Pinpoint the cell where the given text exists, returning its [x, y] midpoint coordinate. 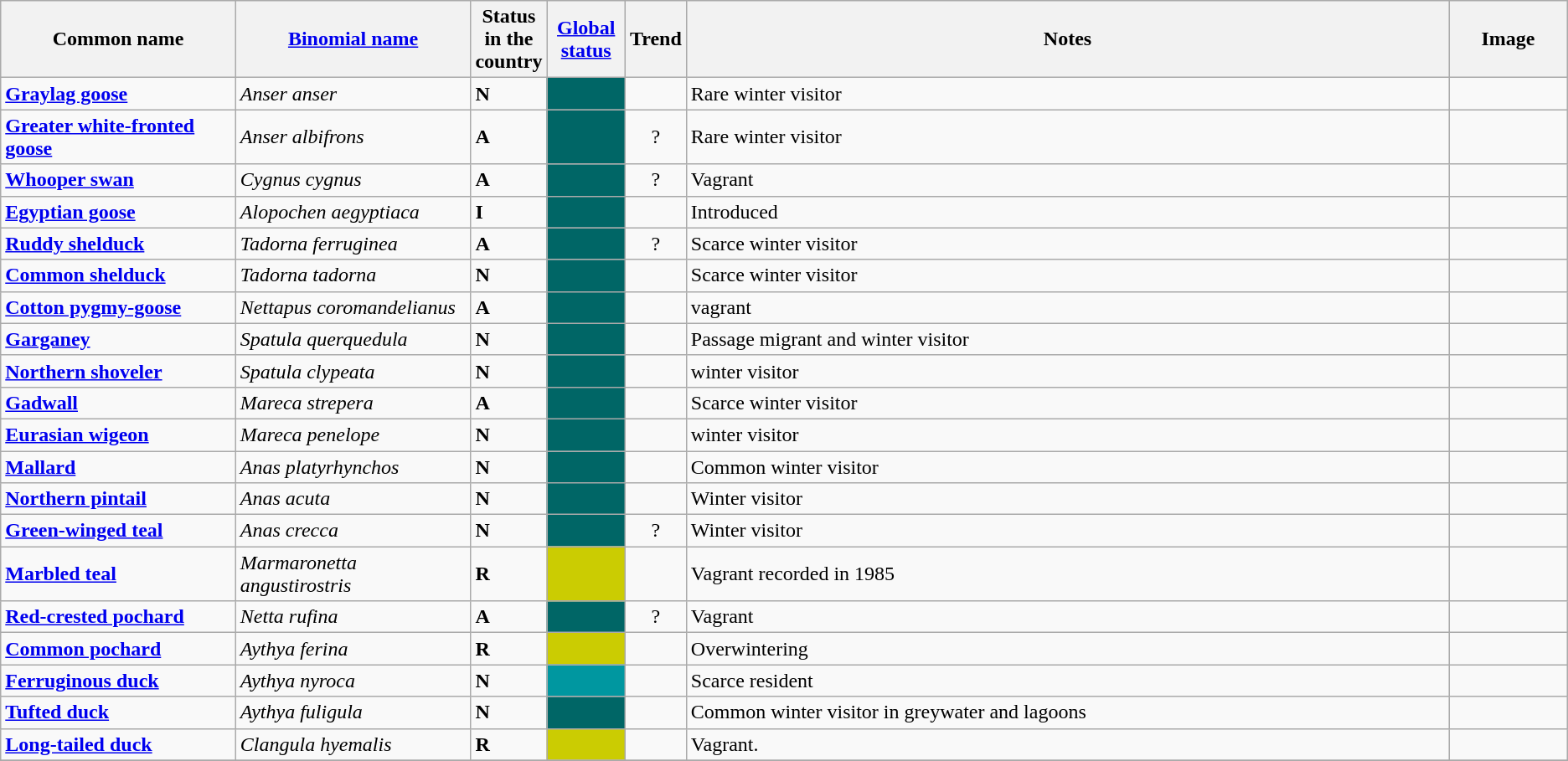
Marmaronetta angustirostris [353, 574]
Binomial name [353, 39]
Long-tailed duck [119, 744]
I [509, 212]
Common pochard [119, 649]
Passage migrant and winter visitor [1067, 339]
Scarce resident [1067, 681]
Red-crested pochard [119, 617]
Netta rufina [353, 617]
Greater white-fronted goose [119, 137]
Whooper swan [119, 180]
Gadwall [119, 403]
Anas platyrhynchos [353, 466]
Cotton pygmy-goose [119, 307]
Garganey [119, 339]
Trend [655, 39]
Marbled teal [119, 574]
Mareca strepera [353, 403]
Image [1508, 39]
Ferruginous duck [119, 681]
Egyptian goose [119, 212]
Status in the country [509, 39]
Eurasian wigeon [119, 434]
Aythya ferina [353, 649]
Common winter visitor [1067, 466]
Notes [1067, 39]
Ruddy shelduck [119, 244]
Spatula clypeata [353, 371]
Anas acuta [353, 499]
Anser anser [353, 94]
Alopochen aegyptiaca [353, 212]
Common winter visitor in greywater and lagoons [1067, 712]
Aythya nyroca [353, 681]
Nettapus coromandelianus [353, 307]
Introduced [1067, 212]
Overwintering [1067, 649]
Mareca penelope [353, 434]
vagrant [1067, 307]
Tufted duck [119, 712]
Mallard [119, 466]
Tadorna ferruginea [353, 244]
Clangula hyemalis [353, 744]
Green-winged teal [119, 531]
Global status [586, 39]
Anser albifrons [353, 137]
Spatula querquedula [353, 339]
Common name [119, 39]
Northern shoveler [119, 371]
Aythya fuligula [353, 712]
Vagrant recorded in 1985 [1067, 574]
Tadorna tadorna [353, 275]
Common shelduck [119, 275]
Northern pintail [119, 499]
Anas crecca [353, 531]
Cygnus cygnus [353, 180]
Vagrant. [1067, 744]
Graylag goose [119, 94]
